Search for the cell housing the specified text and yield its [x, y] center coordinate. 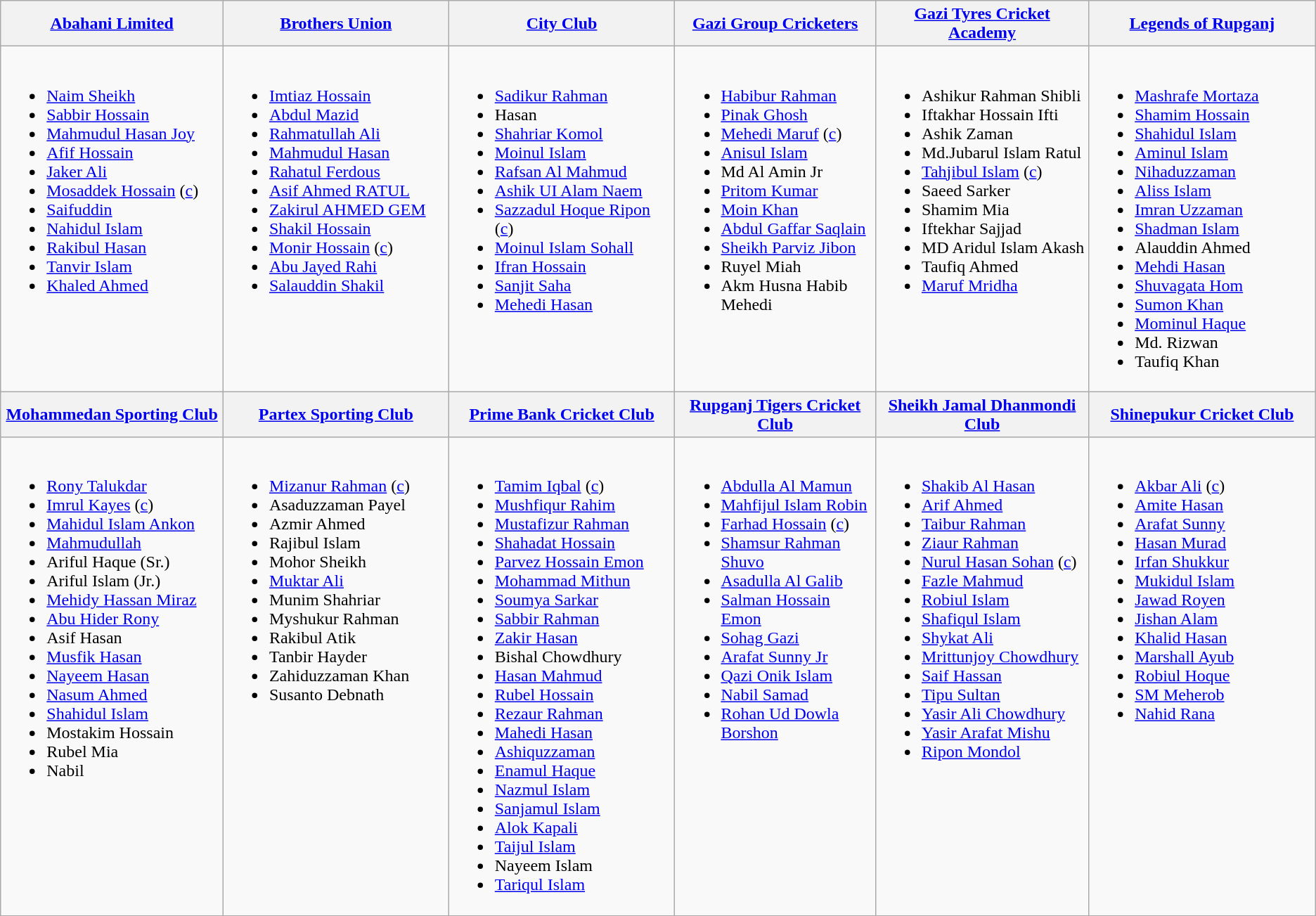
Gazi Group Cricketers [775, 24]
Prime Bank Cricket Club [562, 415]
Sheikh Jamal Dhanmondi Club [981, 415]
Gazi Tyres Cricket Academy [981, 24]
Rupganj Tigers Cricket Club [775, 415]
Abahani Limited [112, 24]
Mohammedan Sporting Club [112, 415]
Naim SheikhSabbir HossainMahmudul Hasan JoyAfif HossainJaker AliMosaddek Hossain (c)SaifuddinNahidul IslamRakibul HasanTanvir IslamKhaled Ahmed [112, 219]
City Club [562, 24]
Brothers Union [336, 24]
Legends of Rupganj [1202, 24]
Shinepukur Cricket Club [1202, 415]
Partex Sporting Club [336, 415]
